Extract the (x, y) coordinate from the center of the cell holding the provided text.  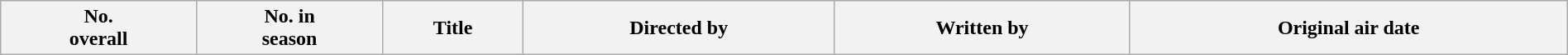
Title (453, 28)
Directed by (678, 28)
Original air date (1348, 28)
No.overall (99, 28)
Written by (982, 28)
No. inseason (289, 28)
